Output the (x, y) coordinate of the center of the cell containing the given text.  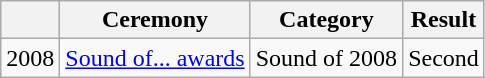
Sound of 2008 (326, 58)
Sound of... awards (155, 58)
2008 (30, 58)
Second (444, 58)
Category (326, 20)
Result (444, 20)
Ceremony (155, 20)
